Capture the cell that displays the provided text and extract its (X, Y) central coordinate. 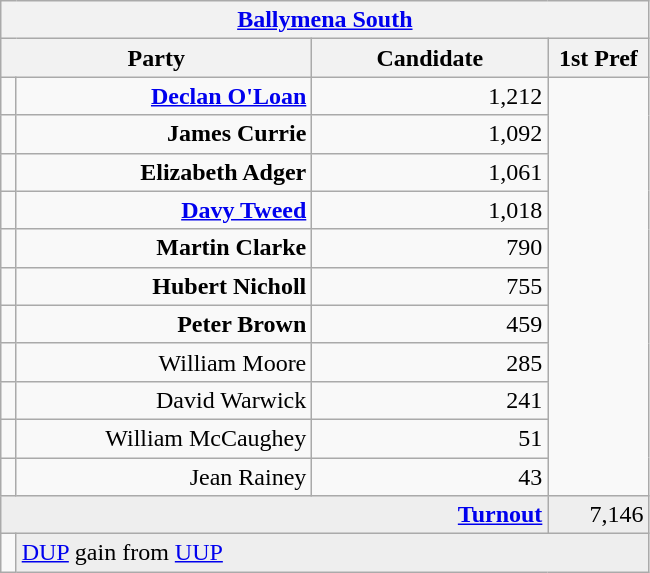
1,061 (430, 172)
Candidate (430, 58)
Jean Rainey (164, 477)
1st Pref (598, 58)
Peter Brown (164, 324)
459 (430, 324)
1,092 (430, 134)
Martin Clarke (164, 248)
Davy Tweed (164, 210)
1,212 (430, 96)
William Moore (164, 362)
William McCaughey (164, 438)
790 (430, 248)
Hubert Nicholl (164, 286)
43 (430, 477)
285 (430, 362)
DUP gain from UUP (332, 553)
1,018 (430, 210)
Turnout (274, 515)
755 (430, 286)
Ballymena South (325, 20)
7,146 (598, 515)
David Warwick (164, 400)
Party (156, 58)
241 (430, 400)
James Currie (164, 134)
51 (430, 438)
Elizabeth Adger (164, 172)
Declan O'Loan (164, 96)
